From the cell containing the given text, extract its center point as (x, y) coordinate. 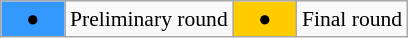
Preliminary round (149, 19)
Final round (352, 19)
